Return the (X, Y) coordinate for the center point of the cell that contains the specified text.  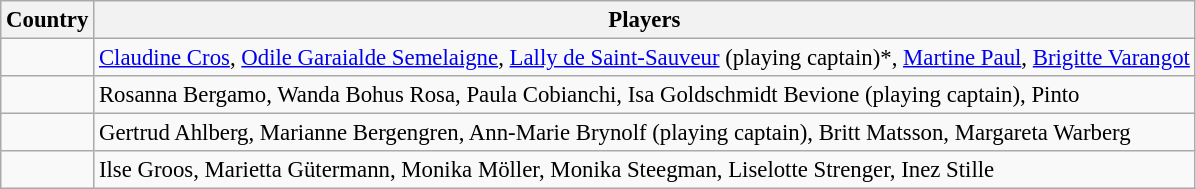
Claudine Cros, Odile Garaialde Semelaigne, Lally de Saint-Sauveur (playing captain)*, Martine Paul, Brigitte Varangot (645, 58)
Players (645, 20)
Ilse Groos, Marietta Gütermann, Monika Möller, Monika Steegman, Liselotte Strenger, Inez Stille (645, 170)
Gertrud Ahlberg, Marianne Bergengren, Ann-Marie Brynolf (playing captain), Britt Matsson, Margareta Warberg (645, 133)
Country (48, 20)
Rosanna Bergamo, Wanda Bohus Rosa, Paula Cobianchi, Isa Goldschmidt Bevione (playing captain), Pinto (645, 95)
